Capture the cell that displays the provided text and extract its (X, Y) central coordinate. 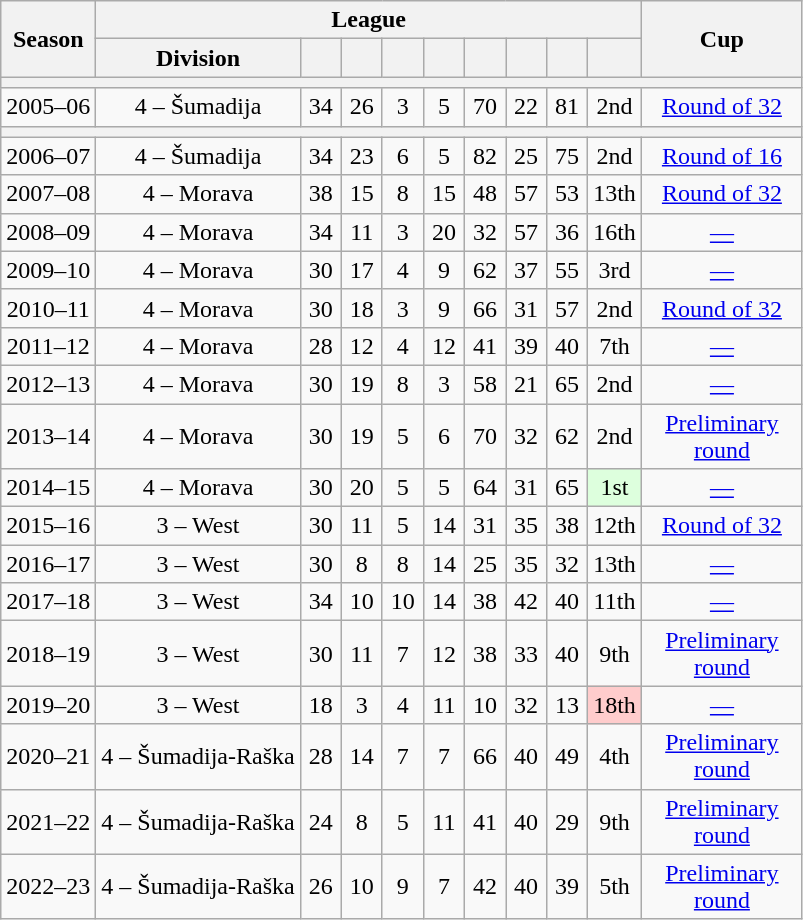
League (369, 20)
2011–12 (48, 346)
81 (568, 107)
1st (615, 488)
2018–19 (48, 654)
5th (615, 886)
4th (615, 756)
2020–21 (48, 756)
2013–14 (48, 436)
13 (568, 705)
24 (320, 822)
2010–11 (48, 308)
16th (615, 232)
22 (526, 107)
82 (484, 156)
Season (48, 39)
2015–16 (48, 526)
55 (568, 270)
2007–08 (48, 194)
2009–10 (48, 270)
12th (615, 526)
2021–22 (48, 822)
2016–17 (48, 564)
2022–23 (48, 886)
Cup (722, 39)
17 (362, 270)
2017–18 (48, 602)
Round of 16 (722, 156)
36 (568, 232)
2008–09 (48, 232)
21 (526, 384)
11th (615, 602)
53 (568, 194)
23 (362, 156)
64 (484, 488)
2014–15 (48, 488)
2012–13 (48, 384)
48 (484, 194)
2006–07 (48, 156)
33 (526, 654)
2019–20 (48, 705)
18th (615, 705)
7th (615, 346)
75 (568, 156)
2005–06 (48, 107)
58 (484, 384)
49 (568, 756)
37 (526, 270)
29 (568, 822)
3rd (615, 270)
Division (198, 58)
